Return the (x, y) coordinate for the center point of the cell that contains the specified text.  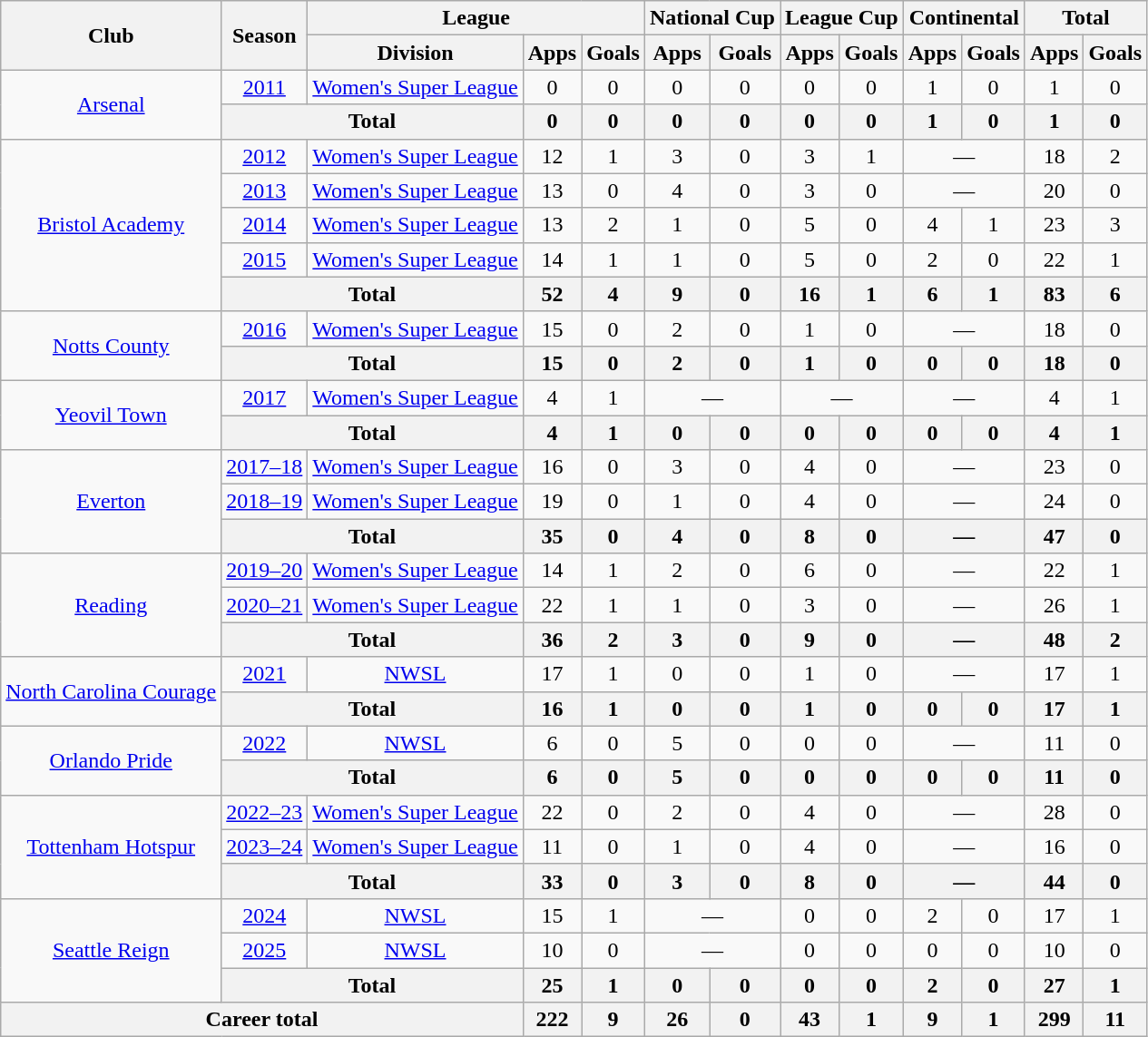
Orlando Pride (111, 760)
Club (111, 35)
Arsenal (111, 104)
2022–23 (265, 812)
2019–20 (265, 571)
2022 (265, 743)
2012 (265, 156)
19 (552, 502)
47 (1054, 536)
43 (809, 1020)
24 (1054, 502)
222 (552, 1020)
2020–21 (265, 605)
Career total (261, 1020)
Bristol Academy (111, 225)
2021 (265, 674)
League Cup (842, 18)
36 (552, 640)
299 (1054, 1020)
48 (1054, 640)
2011 (265, 87)
Tottenham Hotspur (111, 846)
2017–18 (265, 467)
2017 (265, 397)
Seattle Reign (111, 950)
35 (552, 536)
28 (1054, 812)
Yeovil Town (111, 415)
25 (552, 984)
20 (1054, 191)
Reading (111, 605)
2023–24 (265, 846)
Season (265, 35)
2025 (265, 950)
27 (1054, 984)
Notts County (111, 346)
2013 (265, 191)
Everton (111, 502)
2024 (265, 915)
33 (552, 881)
12 (552, 156)
52 (552, 294)
2015 (265, 259)
83 (1054, 294)
Continental (964, 18)
North Carolina Courage (111, 691)
2018–19 (265, 502)
2014 (265, 225)
League (476, 18)
Division (416, 53)
2016 (265, 328)
National Cup (711, 18)
44 (1054, 881)
